Output the (X, Y) coordinate of the center of the cell containing the given text.  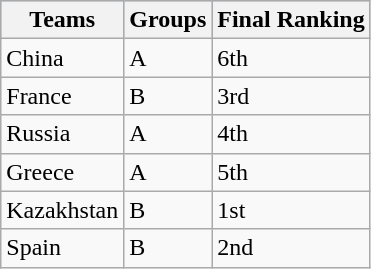
6th (291, 58)
5th (291, 172)
Kazakhstan (62, 210)
Greece (62, 172)
4th (291, 134)
Final Ranking (291, 20)
Spain (62, 248)
France (62, 96)
Groups (168, 20)
1st (291, 210)
3rd (291, 96)
China (62, 58)
Russia (62, 134)
Teams (62, 20)
2nd (291, 248)
